Return [x, y] of the center of cell containing provided text 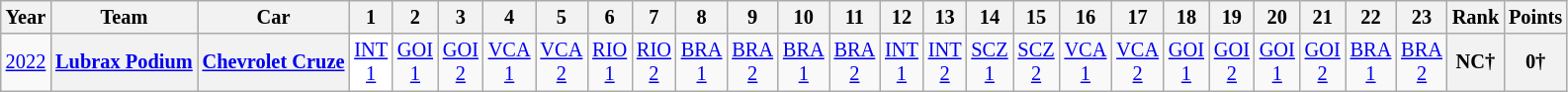
21 [1323, 17]
Car [274, 17]
SCZ2 [1036, 62]
7 [654, 17]
5 [562, 17]
Points [1535, 17]
6 [609, 17]
0† [1535, 62]
2 [415, 17]
19 [1232, 17]
8 [702, 17]
Year [26, 17]
1 [371, 17]
23 [1422, 17]
10 [804, 17]
11 [855, 17]
16 [1086, 17]
3 [461, 17]
18 [1186, 17]
SCZ1 [989, 62]
RIO1 [609, 62]
NC† [1475, 62]
Rank [1475, 17]
15 [1036, 17]
14 [989, 17]
RIO2 [654, 62]
Team [124, 17]
2022 [26, 62]
INT2 [945, 62]
17 [1137, 17]
Chevrolet Cruze [274, 62]
9 [752, 17]
22 [1371, 17]
Lubrax Podium [124, 62]
12 [902, 17]
13 [945, 17]
4 [510, 17]
20 [1277, 17]
